Return the [X, Y] coordinate for the center point of the cell that contains the specified text.  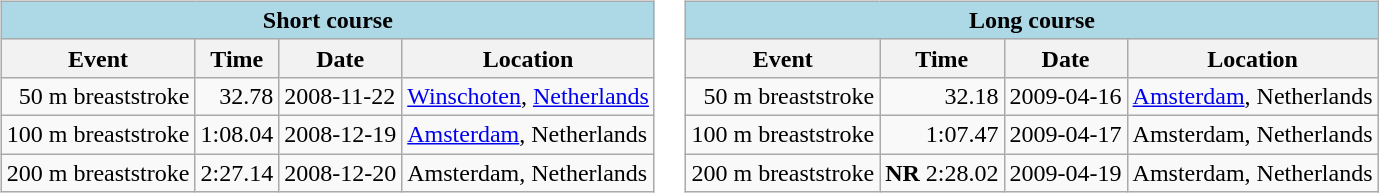
2009-04-17 [1066, 134]
1:07.47 [942, 134]
32.18 [942, 96]
2008-12-19 [340, 134]
Long course [1032, 20]
32.78 [237, 96]
1:08.04 [237, 134]
2008-12-20 [340, 173]
Short course [328, 20]
2009-04-16 [1066, 96]
Winschoten, Netherlands [528, 96]
2009-04-19 [1066, 173]
2:27.14 [237, 173]
NR 2:28.02 [942, 173]
2008-11-22 [340, 96]
